From the cell containing the given text, extract its center point as (x, y) coordinate. 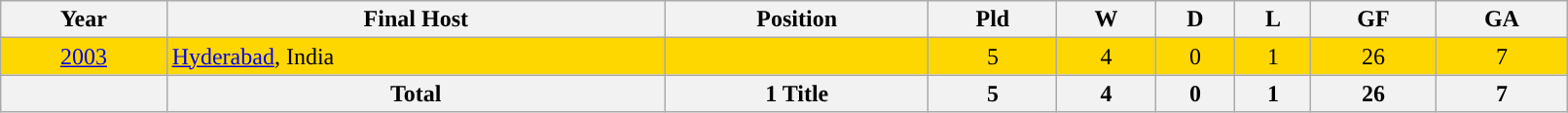
Position (797, 19)
1 Title (797, 94)
Total (416, 94)
Hyderabad, India (416, 56)
Final Host (416, 19)
2003 (84, 56)
Pld (993, 19)
GF (1373, 19)
D (1195, 19)
L (1273, 19)
GA (1502, 19)
Year (84, 19)
W (1106, 19)
